Output the [x, y] coordinate of the center of the cell containing the given text.  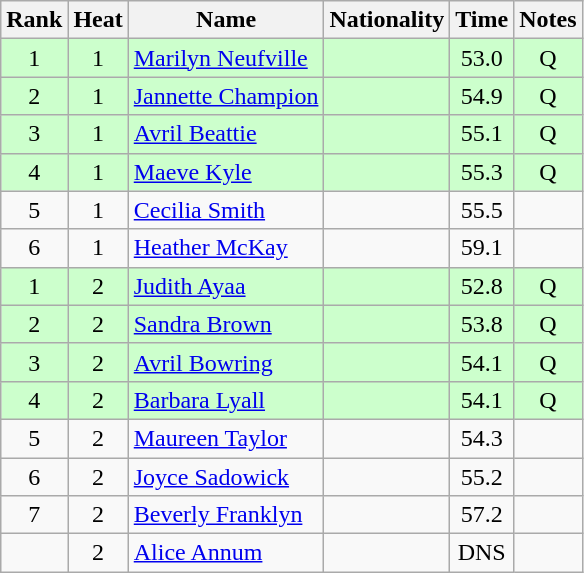
Heat [98, 20]
55.1 [482, 134]
Maureen Taylor [226, 438]
Beverly Franklyn [226, 515]
Judith Ayaa [226, 286]
Jannette Champion [226, 96]
53.8 [482, 324]
Heather McKay [226, 248]
Barbara Lyall [226, 400]
Time [482, 20]
Joyce Sadowick [226, 477]
Rank [34, 20]
7 [34, 515]
59.1 [482, 248]
Avril Bowring [226, 362]
55.5 [482, 210]
Nationality [387, 20]
Alice Annum [226, 553]
53.0 [482, 58]
Notes [548, 20]
DNS [482, 553]
54.3 [482, 438]
54.9 [482, 96]
57.2 [482, 515]
55.3 [482, 172]
Marilyn Neufville [226, 58]
Avril Beattie [226, 134]
Name [226, 20]
Sandra Brown [226, 324]
Cecilia Smith [226, 210]
55.2 [482, 477]
52.8 [482, 286]
Maeve Kyle [226, 172]
